Determine the [x, y] coordinate at the center of the cell enclosing the given text.  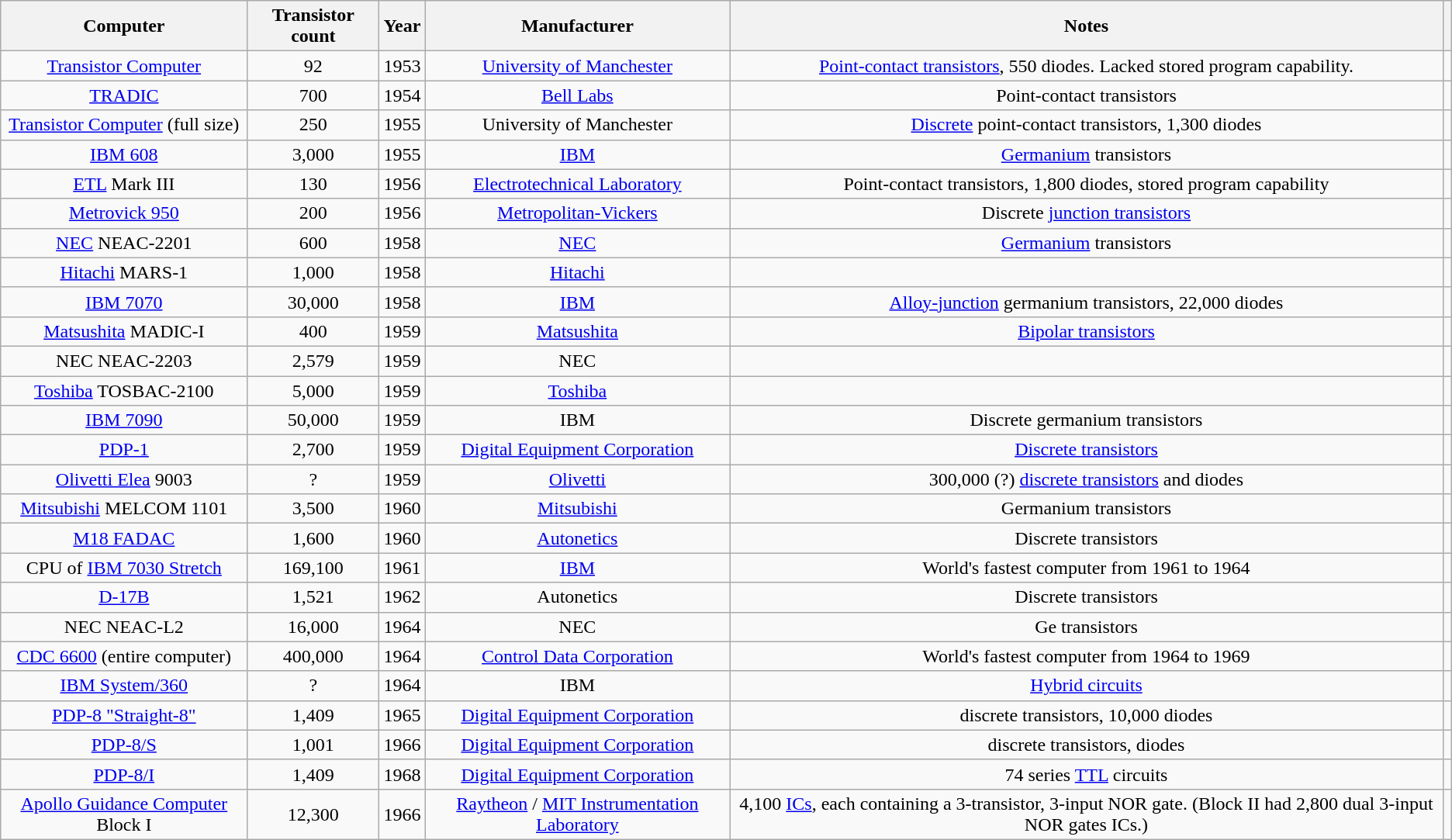
Bipolar transistors [1086, 331]
NEC NEAC-2201 [124, 243]
PDP-8 "Straight-8" [124, 715]
Raytheon / MIT Instrumentation Laboratory [577, 814]
5,000 [313, 390]
Mitsubishi MELCOM 1101 [124, 509]
IBM 7090 [124, 420]
World's fastest computer from 1964 to 1969 [1086, 656]
200 [313, 213]
Year [402, 26]
16,000 [313, 627]
1962 [402, 597]
50,000 [313, 420]
Metropolitan-Vickers [577, 213]
700 [313, 95]
CDC 6600 (entire computer) [124, 656]
1,600 [313, 538]
discrete transistors, diodes [1086, 745]
IBM 7070 [124, 302]
169,100 [313, 568]
Olivetti [577, 479]
Transistor Computer [124, 66]
Ge transistors [1086, 627]
World's fastest computer from 1961 to 1964 [1086, 568]
Matsushita MADIC-I [124, 331]
D-17B [124, 597]
3,500 [313, 509]
NEC NEAC-2203 [124, 361]
Olivetti Elea 9003 [124, 479]
250 [313, 125]
3,000 [313, 154]
400,000 [313, 656]
92 [313, 66]
Toshiba [577, 390]
1961 [402, 568]
NEC NEAC-L2 [124, 627]
PDP-1 [124, 450]
PDP-8/S [124, 745]
1954 [402, 95]
TRADIC [124, 95]
Point-contact transistors, 1,800 diodes, stored program capability [1086, 184]
1,001 [313, 745]
Matsushita [577, 331]
Hybrid circuits [1086, 686]
130 [313, 184]
Discrete germanium transistors [1086, 420]
Computer [124, 26]
Apollo Guidance Computer Block I [124, 814]
600 [313, 243]
12,300 [313, 814]
IBM 608 [124, 154]
Manufacturer [577, 26]
2,579 [313, 361]
Point-contact transistors, 550 diodes. Lacked stored program capability. [1086, 66]
discrete transistors, 10,000 diodes [1086, 715]
1953 [402, 66]
M18 FADAC [124, 538]
Alloy-junction germanium transistors, 22,000 diodes [1086, 302]
Discrete junction transistors [1086, 213]
Electrotechnical Laboratory [577, 184]
CPU of IBM 7030 Stretch [124, 568]
74 series TTL circuits [1086, 774]
Metrovick 950 [124, 213]
4,100 ICs, each containing a 3-transistor, 3-input NOR gate. (Block II had 2,800 dual 3-input NOR gates ICs.) [1086, 814]
Point-contact transistors [1086, 95]
Bell Labs [577, 95]
400 [313, 331]
Hitachi MARS-1 [124, 272]
Toshiba TOSBAC-2100 [124, 390]
PDP-8/I [124, 774]
1,000 [313, 272]
Transistor count [313, 26]
1,521 [313, 597]
ETL Mark III [124, 184]
30,000 [313, 302]
1968 [402, 774]
Discrete point-contact transistors, 1,300 diodes [1086, 125]
Mitsubishi [577, 509]
Hitachi [577, 272]
300,000 (?) discrete transistors and diodes [1086, 479]
IBM System/360 [124, 686]
Transistor Computer (full size) [124, 125]
Notes [1086, 26]
Control Data Corporation [577, 656]
1965 [402, 715]
2,700 [313, 450]
